Detect which cell encompasses the target text, then output its (x, y) center coordinate. 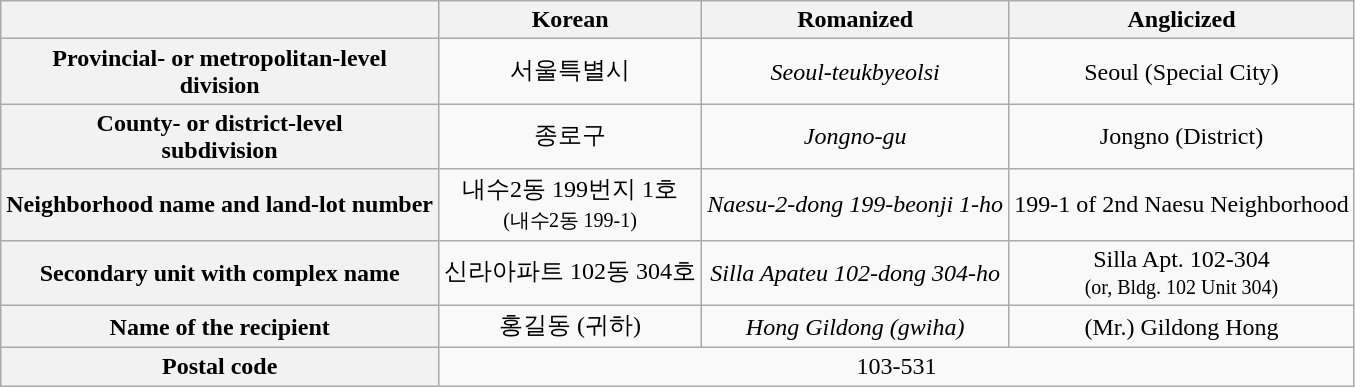
Neighborhood name and land-lot number (220, 204)
Secondary unit with complex name (220, 272)
홍길동 (귀하) (570, 326)
Romanized (856, 20)
199-1 of 2nd Naesu Neighborhood (1182, 204)
Silla Apt. 102-304(or, Bldg. 102 Unit 304) (1182, 272)
내수2동 199번지 1호(내수2동 199-1) (570, 204)
(Mr.) Gildong Hong (1182, 326)
신라아파트 102동 304호 (570, 272)
Hong Gildong (gwiha) (856, 326)
종로구 (570, 136)
Postal code (220, 367)
Jongno (District) (1182, 136)
Seoul-teukbyeolsi (856, 72)
Silla Apateu 102-dong 304-ho (856, 272)
서울특별시 (570, 72)
Korean (570, 20)
103-531 (897, 367)
Seoul (Special City) (1182, 72)
Provincial- or metropolitan-level division (220, 72)
County- or district-level subdivision (220, 136)
Naesu-2-dong 199-beonji 1-ho (856, 204)
Name of the recipient (220, 326)
Anglicized (1182, 20)
Jongno-gu (856, 136)
